Determine the [x, y] coordinate at the center of the cell enclosing the given text.  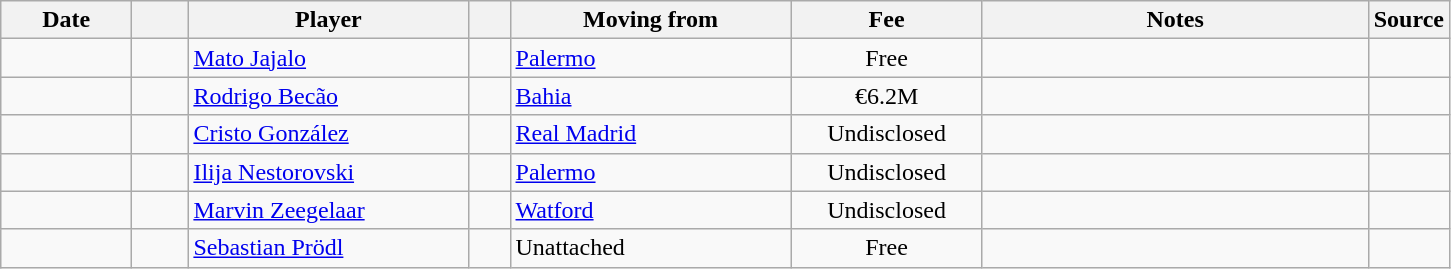
Marvin Zeegelaar [328, 210]
Real Madrid [650, 134]
Player [328, 20]
Sebastian Prödl [328, 248]
Unattached [650, 248]
Fee [886, 20]
Ilija Nestorovski [328, 172]
Watford [650, 210]
Mato Jajalo [328, 58]
Date [66, 20]
Source [1408, 20]
Rodrigo Becão [328, 96]
Bahia [650, 96]
Moving from [650, 20]
€6.2M [886, 96]
Cristo González [328, 134]
Notes [1175, 20]
